Identify which cell holds the provided text, then report its (x, y) central coordinate. 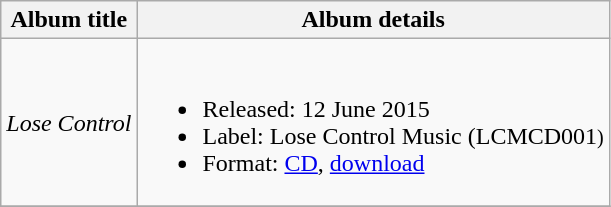
Lose Control (69, 122)
Released: 12 June 2015Label: Lose Control Music (LCMCD001)Format: CD, download (373, 122)
Album title (69, 20)
Album details (373, 20)
